Output the (x, y) coordinate of the center of the cell containing the given text.  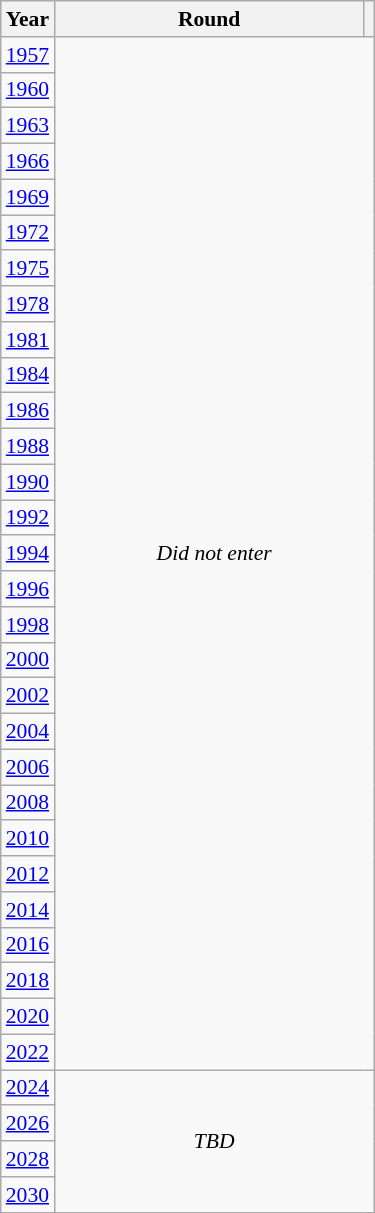
1994 (28, 554)
2002 (28, 696)
1990 (28, 482)
2018 (28, 981)
2024 (28, 1088)
1969 (28, 197)
2016 (28, 945)
2010 (28, 839)
1992 (28, 518)
1966 (28, 162)
Round (209, 19)
2014 (28, 910)
2022 (28, 1052)
1963 (28, 126)
2006 (28, 767)
Did not enter (214, 554)
1981 (28, 340)
2012 (28, 874)
1957 (28, 55)
1998 (28, 625)
2028 (28, 1159)
1986 (28, 411)
1984 (28, 375)
1975 (28, 269)
2026 (28, 1124)
2004 (28, 732)
1978 (28, 304)
2030 (28, 1195)
1996 (28, 589)
2008 (28, 803)
1960 (28, 90)
2020 (28, 1017)
Year (28, 19)
2000 (28, 660)
1972 (28, 233)
1988 (28, 447)
TBD (214, 1141)
